Capture the cell that displays the provided text and extract its [X, Y] central coordinate. 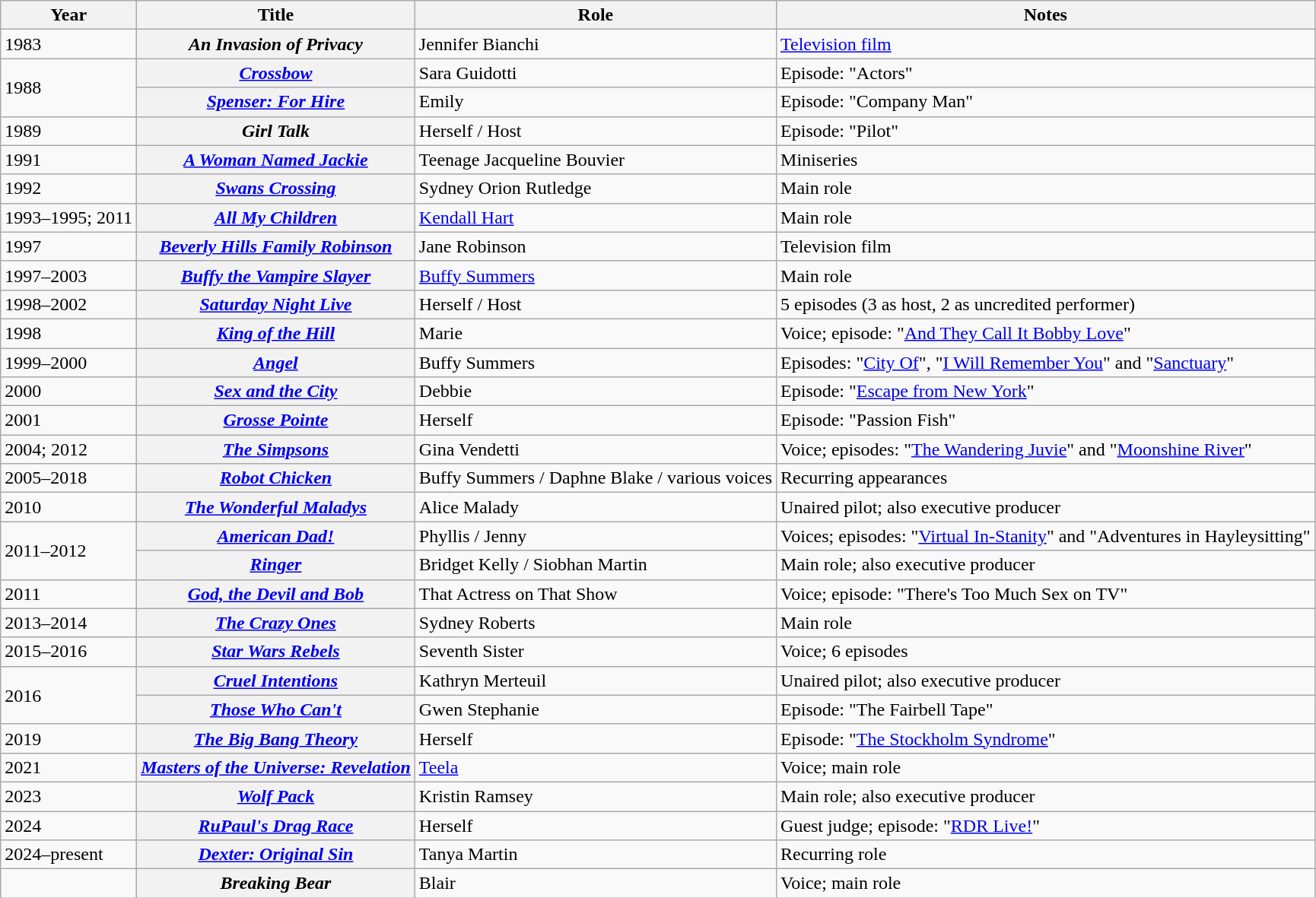
2024 [68, 825]
1992 [68, 189]
1997 [68, 246]
1999–2000 [68, 363]
1993–1995; 2011 [68, 217]
Voice; episode: "There's Too Much Sex on TV" [1046, 594]
The Simpsons [276, 449]
Blair [595, 884]
Sex and the City [276, 392]
Ringer [276, 565]
Cruel Intentions [276, 681]
2015–2016 [68, 652]
Robot Chicken [276, 478]
That Actress on That Show [595, 594]
Phyllis / Jenny [595, 536]
2005–2018 [68, 478]
Episodes: "City Of", "I Will Remember You" and "Sanctuary" [1046, 363]
Miniseries [1046, 160]
5 episodes (3 as host, 2 as uncredited performer) [1046, 304]
Crossbow [276, 73]
Voice; 6 episodes [1046, 652]
Recurring role [1046, 855]
All My Children [276, 217]
Seventh Sister [595, 652]
American Dad! [276, 536]
Buffy the Vampire Slayer [276, 275]
Kendall Hart [595, 217]
Swans Crossing [276, 189]
Star Wars Rebels [276, 652]
Sydney Roberts [595, 623]
Emily [595, 102]
Voices; episodes: "Virtual In-Stanity" and "Adventures in Hayleysitting" [1046, 536]
Episode: "The Stockholm Syndrome" [1046, 738]
Sara Guidotti [595, 73]
2011–2012 [68, 551]
The Big Bang Theory [276, 738]
Debbie [595, 392]
Masters of the Universe: Revelation [276, 767]
Notes [1046, 15]
Those Who Can't [276, 709]
Girl Talk [276, 131]
Title [276, 15]
2000 [68, 392]
Buffy Summers / Daphne Blake / various voices [595, 478]
2013–2014 [68, 623]
1998–2002 [68, 304]
Breaking Bear [276, 884]
Kristin Ramsey [595, 796]
2010 [68, 507]
King of the Hill [276, 333]
RuPaul's Drag Race [276, 825]
2021 [68, 767]
Guest judge; episode: "RDR Live!" [1046, 825]
The Wonderful Maladys [276, 507]
2011 [68, 594]
Sydney Orion Rutledge [595, 189]
Episode: "Passion Fish" [1046, 420]
2023 [68, 796]
2001 [68, 420]
Dexter: Original Sin [276, 855]
Teenage Jacqueline Bouvier [595, 160]
Voice; episodes: "The Wandering Juvie" and "Moonshine River" [1046, 449]
Episode: "Actors" [1046, 73]
Bridget Kelly / Siobhan Martin [595, 565]
2024–present [68, 855]
2016 [68, 695]
Year [68, 15]
2019 [68, 738]
An Invasion of Privacy [276, 44]
Jennifer Bianchi [595, 44]
1998 [68, 333]
Role [595, 15]
Episode: "Pilot" [1046, 131]
Voice; episode: "And They Call It Bobby Love" [1046, 333]
Beverly Hills Family Robinson [276, 246]
Gwen Stephanie [595, 709]
Tanya Martin [595, 855]
Angel [276, 363]
Episode: "Company Man" [1046, 102]
Kathryn Merteuil [595, 681]
Jane Robinson [595, 246]
A Woman Named Jackie [276, 160]
1997–2003 [68, 275]
Marie [595, 333]
Episode: "The Fairbell Tape" [1046, 709]
God, the Devil and Bob [276, 594]
The Crazy Ones [276, 623]
Recurring appearances [1046, 478]
Saturday Night Live [276, 304]
2004; 2012 [68, 449]
Grosse Pointe [276, 420]
1983 [68, 44]
Alice Malady [595, 507]
Episode: "Escape from New York" [1046, 392]
1989 [68, 131]
1988 [68, 87]
Wolf Pack [276, 796]
Spenser: For Hire [276, 102]
Gina Vendetti [595, 449]
1991 [68, 160]
Teela [595, 767]
